Scan for the cell matching the given text and deliver its (x, y) coordinate at center. 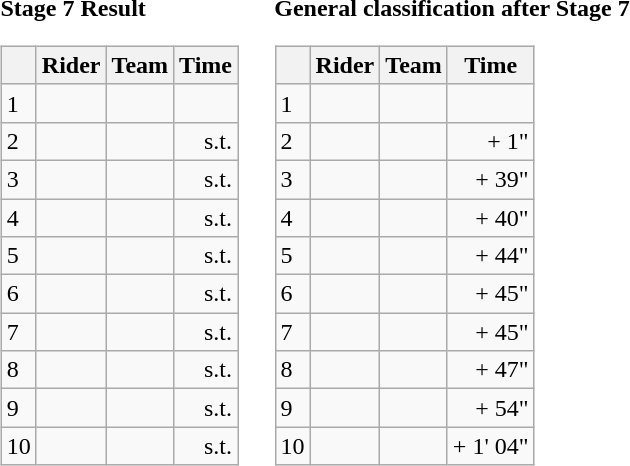
+ 44" (490, 256)
+ 1" (490, 141)
+ 39" (490, 179)
+ 54" (490, 408)
+ 40" (490, 217)
+ 47" (490, 370)
+ 1' 04" (490, 446)
